Pinpoint the cell where the given text exists, returning its (X, Y) midpoint coordinate. 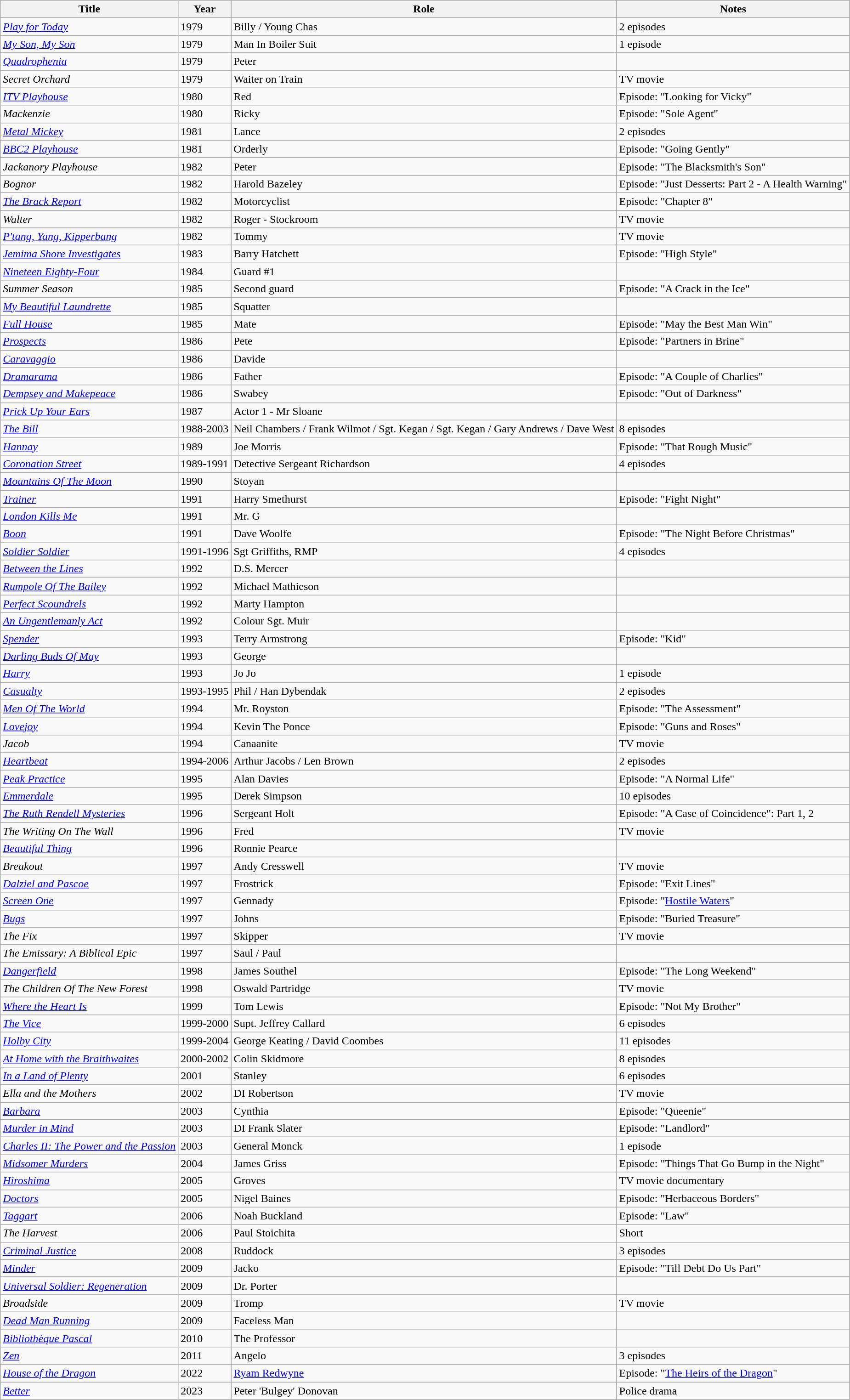
2010 (205, 1338)
Man In Boiler Suit (424, 44)
2023 (205, 1391)
Jo Jo (424, 674)
Michael Mathieson (424, 586)
Jacob (89, 743)
Alan Davies (424, 779)
Emmerdale (89, 796)
Episode: "Going Gently" (733, 149)
George Keating / David Coombes (424, 1041)
Episode: "Law" (733, 1216)
Screen One (89, 901)
2004 (205, 1163)
Soldier Soldier (89, 551)
Between the Lines (89, 569)
Episode: "The Assessment" (733, 709)
Detective Sergeant Richardson (424, 464)
Episode: "Guns and Roses" (733, 726)
In a Land of Plenty (89, 1076)
Men Of The World (89, 709)
The Writing On The Wall (89, 831)
Episode: "Things That Go Bump in the Night" (733, 1163)
Mr. Royston (424, 709)
ITV Playhouse (89, 96)
Peter 'Bulgey' Donovan (424, 1391)
Bugs (89, 918)
The Harvest (89, 1233)
Colour Sgt. Muir (424, 621)
Neil Chambers / Frank Wilmot / Sgt. Kegan / Sgt. Kegan / Gary Andrews / Dave West (424, 429)
Harold Bazeley (424, 184)
Metal Mickey (89, 131)
Short (733, 1233)
Dead Man Running (89, 1321)
Episode: "Buried Treasure" (733, 918)
1987 (205, 411)
TV movie documentary (733, 1181)
10 episodes (733, 796)
Nineteen Eighty-Four (89, 272)
Dramarama (89, 376)
Perfect Scoundrels (89, 604)
Role (424, 9)
Orderly (424, 149)
The Brack Report (89, 201)
1993-1995 (205, 691)
Better (89, 1391)
Casualty (89, 691)
Darling Buds Of May (89, 656)
Squatter (424, 306)
Pete (424, 341)
An Ungentlemanly Act (89, 621)
P'tang, Yang, Kipperbang (89, 237)
James Southel (424, 971)
Jacko (424, 1268)
Episode: "The Blacksmith's Son" (733, 166)
Red (424, 96)
Full House (89, 324)
Saul / Paul (424, 953)
Episode: "Kid" (733, 639)
Minder (89, 1268)
General Monck (424, 1146)
Episode: "The Long Weekend" (733, 971)
Supt. Jeffrey Callard (424, 1023)
The Ruth Rendell Mysteries (89, 814)
Paul Stoichita (424, 1233)
Davide (424, 359)
Boon (89, 534)
Angelo (424, 1356)
Taggart (89, 1216)
Peak Practice (89, 779)
1983 (205, 254)
Mountains Of The Moon (89, 481)
Breakout (89, 866)
Midsomer Murders (89, 1163)
Marty Hampton (424, 604)
Holby City (89, 1041)
The Emissary: A Biblical Epic (89, 953)
House of the Dragon (89, 1373)
Ricky (424, 114)
The Children Of The New Forest (89, 988)
Criminal Justice (89, 1251)
Stanley (424, 1076)
Billy / Young Chas (424, 27)
Hiroshima (89, 1181)
1990 (205, 481)
DI Frank Slater (424, 1128)
The Professor (424, 1338)
Ronnie Pearce (424, 849)
Episode: "Partners in Brine" (733, 341)
Episode: "Out of Darkness" (733, 394)
Spender (89, 639)
Prospects (89, 341)
Episode: "Queenie" (733, 1111)
Tromp (424, 1303)
Derek Simpson (424, 796)
Episode: "The Night Before Christmas" (733, 534)
Trainer (89, 499)
Joe Morris (424, 446)
Guard #1 (424, 272)
Episode: "A Crack in the Ice" (733, 289)
Jemima Shore Investigates (89, 254)
Year (205, 9)
Episode: "Chapter 8" (733, 201)
Actor 1 - Mr Sloane (424, 411)
1988-2003 (205, 429)
Broadside (89, 1303)
The Bill (89, 429)
Noah Buckland (424, 1216)
Episode: "Exit Lines" (733, 884)
My Son, My Son (89, 44)
1989 (205, 446)
Frostrick (424, 884)
Episode: "Hostile Waters" (733, 901)
Dalziel and Pascoe (89, 884)
Ryam Redwyne (424, 1373)
Father (424, 376)
Terry Armstrong (424, 639)
Episode: "Sole Agent" (733, 114)
BBC2 Playhouse (89, 149)
D.S. Mercer (424, 569)
1999-2000 (205, 1023)
Episode: "A Normal Life" (733, 779)
Walter (89, 219)
Episode: "That Rough Music" (733, 446)
2001 (205, 1076)
2022 (205, 1373)
1991-1996 (205, 551)
Charles II: The Power and the Passion (89, 1146)
Waiter on Train (424, 79)
Title (89, 9)
Arthur Jacobs / Len Brown (424, 761)
2011 (205, 1356)
Motorcyclist (424, 201)
Harry Smethurst (424, 499)
Episode: "High Style" (733, 254)
Lovejoy (89, 726)
Murder in Mind (89, 1128)
Cynthia (424, 1111)
Dempsey and Makepeace (89, 394)
Episode: "Till Debt Do Us Part" (733, 1268)
Ruddock (424, 1251)
Faceless Man (424, 1321)
Episode: "Landlord" (733, 1128)
Episode: "Looking for Vicky" (733, 96)
Stoyan (424, 481)
George (424, 656)
Bibliothèque Pascal (89, 1338)
1994-2006 (205, 761)
Nigel Baines (424, 1198)
Mr. G (424, 516)
Episode: "A Case of Coincidence": Part 1, 2 (733, 814)
Mackenzie (89, 114)
Swabey (424, 394)
The Vice (89, 1023)
Universal Soldier: Regeneration (89, 1286)
Roger - Stockroom (424, 219)
Fred (424, 831)
Episode: "The Heirs of the Dragon" (733, 1373)
Mate (424, 324)
Play for Today (89, 27)
Rumpole Of The Bailey (89, 586)
Oswald Partridge (424, 988)
Andy Cresswell (424, 866)
Harry (89, 674)
Tommy (424, 237)
2002 (205, 1094)
Episode: "Not My Brother" (733, 1006)
Lance (424, 131)
Secret Orchard (89, 79)
Notes (733, 9)
Phil / Han Dybendak (424, 691)
Dave Woolfe (424, 534)
James Griss (424, 1163)
Heartbeat (89, 761)
1984 (205, 272)
Episode: "Fight Night" (733, 499)
London Kills Me (89, 516)
1999-2004 (205, 1041)
My Beautiful Laundrette (89, 306)
1999 (205, 1006)
Quadrophenia (89, 62)
Summer Season (89, 289)
Gennady (424, 901)
DI Robertson (424, 1094)
Sgt Griffiths, RMP (424, 551)
Second guard (424, 289)
Barbara (89, 1111)
Beautiful Thing (89, 849)
11 episodes (733, 1041)
Doctors (89, 1198)
Episode: "A Couple of Charlies" (733, 376)
Episode: "May the Best Man Win" (733, 324)
Coronation Street (89, 464)
Colin Skidmore (424, 1058)
Tom Lewis (424, 1006)
Johns (424, 918)
Hannay (89, 446)
Dangerfield (89, 971)
Dr. Porter (424, 1286)
Sergeant Holt (424, 814)
1989-1991 (205, 464)
Kevin The Ponce (424, 726)
Episode: "Herbaceous Borders" (733, 1198)
At Home with the Braithwaites (89, 1058)
Jackanory Playhouse (89, 166)
Zen (89, 1356)
Where the Heart Is (89, 1006)
The Fix (89, 936)
Police drama (733, 1391)
Ella and the Mothers (89, 1094)
Caravaggio (89, 359)
Barry Hatchett (424, 254)
Canaanite (424, 743)
Groves (424, 1181)
2008 (205, 1251)
Prick Up Your Ears (89, 411)
Episode: "Just Desserts: Part 2 - A Health Warning" (733, 184)
2000-2002 (205, 1058)
Skipper (424, 936)
Bognor (89, 184)
